Extract the [X, Y] coordinate from the center of the cell holding the provided text.  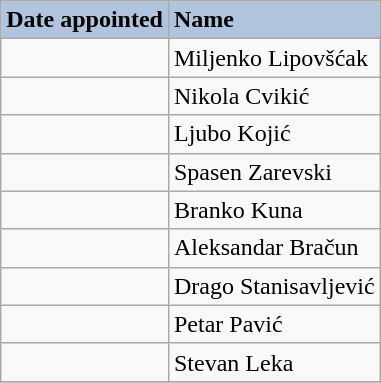
Date appointed [85, 20]
Nikola Cvikić [274, 96]
Miljenko Lipovšćak [274, 58]
Spasen Zarevski [274, 172]
Aleksandar Bračun [274, 248]
Name [274, 20]
Drago Stanisavljević [274, 286]
Ljubo Kojić [274, 134]
Petar Pavić [274, 324]
Stevan Leka [274, 362]
Branko Kuna [274, 210]
